Scan for the cell matching the given text and deliver its (X, Y) coordinate at center. 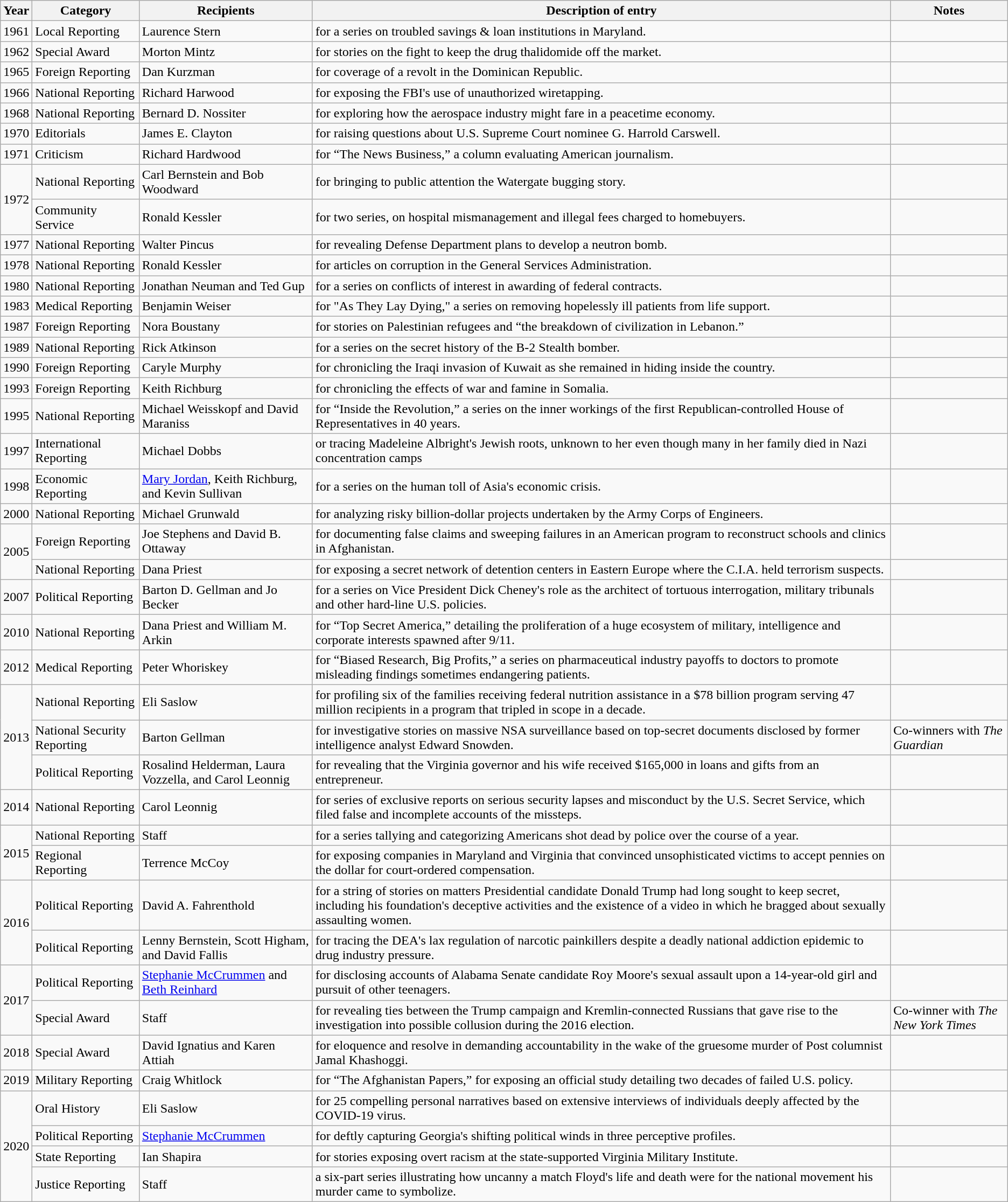
for analyzing risky billion-dollar projects undertaken by the Army Corps of Engineers. (601, 514)
2012 (16, 667)
for a series on conflicts of interest in awarding of federal contracts. (601, 286)
for bringing to public attention the Watergate bugging story. (601, 182)
for articles on corruption in the General Services Administration. (601, 265)
Local Reporting (86, 31)
2018 (16, 1052)
for exploring how the aerospace industry might fare in a peacetime economy. (601, 113)
Editorials (86, 134)
2016 (16, 923)
Regional Reporting (86, 863)
Nora Boustany (226, 327)
for "As They Lay Dying," a series on removing hopelessly ill patients from life support. (601, 306)
Community Service (86, 216)
Joe Stephens and David B. Ottaway (226, 542)
for stories on Palestinian refugees and “the breakdown of civilization in Lebanon.” (601, 327)
for a series on troubled savings & loan institutions in Maryland. (601, 31)
for a series tallying and categorizing Americans shot dead by police over the course of a year. (601, 835)
for chronicling the Iraqi invasion of Kuwait as she remained in hiding inside the country. (601, 368)
1966 (16, 93)
Co-winner with The New York Times (949, 1018)
for revealing that the Virginia governor and his wife received $165,000 in loans and gifts from an entrepreneur. (601, 772)
for investigative stories on massive NSA surveillance based on top-secret documents disclosed by former intelligence analyst Edward Snowden. (601, 737)
for a series on Vice President Dick Cheney's role as the architect of tortuous interrogation, military tribunals and other hard-line U.S. policies. (601, 597)
for stories exposing overt racism at the state-supported Virginia Military Institute. (601, 1156)
Notes (949, 11)
Criticism (86, 154)
2007 (16, 597)
for 25 compelling personal narratives based on extensive interviews of individuals deeply affected by the COVID-19 virus. (601, 1108)
Mary Jordan, Keith Richburg, and Kevin Sullivan (226, 486)
Terrence McCoy (226, 863)
1987 (16, 327)
1961 (16, 31)
1962 (16, 52)
for exposing a secret network of detention centers in Eastern Europe where the C.I.A. held terrorism suspects. (601, 569)
for deftly capturing Georgia's shifting political winds in three perceptive profiles. (601, 1136)
Stephanie McCrummen and Beth Reinhard (226, 982)
Rick Atkinson (226, 347)
Stephanie McCrummen (226, 1136)
Description of entry (601, 11)
National Security Reporting (86, 737)
Bernard D. Nossiter (226, 113)
Walter Pincus (226, 244)
Recipients (226, 11)
1978 (16, 265)
Dan Kurzman (226, 72)
Michael Weisskopf and David Maraniss (226, 416)
for eloquence and resolve in demanding accountability in the wake of the gruesome murder of Post columnist Jamal Khashoggi. (601, 1052)
Michael Grunwald (226, 514)
Co-winners with The Guardian (949, 737)
for documenting false claims and sweeping failures in an American program to reconstruct schools and clinics in Afghanistan. (601, 542)
for “Inside the Revolution,” a series on the inner workings of the first Republican-controlled House of Representatives in 40 years. (601, 416)
Michael Dobbs (226, 451)
Caryle Murphy (226, 368)
1972 (16, 199)
State Reporting (86, 1156)
Economic Reporting (86, 486)
Laurence Stern (226, 31)
a six-part series illustrating how uncanny a match Floyd's life and death were for the national movement his murder came to symbolize. (601, 1184)
for raising questions about U.S. Supreme Court nominee G. Harrold Carswell. (601, 134)
for exposing the FBI's use of unauthorized wiretapping. (601, 93)
for a series on the secret history of the B-2 Stealth bomber. (601, 347)
1980 (16, 286)
Dana Priest (226, 569)
1968 (16, 113)
Lenny Bernstein, Scott Higham, and David Fallis (226, 948)
Richard Harwood (226, 93)
Carl Bernstein and Bob Woodward (226, 182)
1971 (16, 154)
David A. Fahrenthold (226, 905)
for disclosing accounts of Alabama Senate candidate Roy Moore's sexual assault upon a 14-year-old girl and pursuit of other teenagers. (601, 982)
Craig Whitlock (226, 1080)
or tracing Madeleine Albright's Jewish roots, unknown to her even though many in her family died in Nazi concentration camps (601, 451)
2020 (16, 1146)
2005 (16, 551)
International Reporting (86, 451)
2010 (16, 632)
1993 (16, 388)
Jonathan Neuman and Ted Gup (226, 286)
1989 (16, 347)
for coverage of a revolt in the Dominican Republic. (601, 72)
2000 (16, 514)
for stories on the fight to keep the drug thalidomide off the market. (601, 52)
Barton Gellman (226, 737)
Oral History (86, 1108)
2014 (16, 808)
Barton D. Gellman and Jo Becker (226, 597)
2013 (16, 737)
Peter Whoriskey (226, 667)
for “The Afghanistan Papers,” for exposing an official study detailing two decades of failed U.S. policy. (601, 1080)
1990 (16, 368)
for “Top Secret America,” detailing the proliferation of a huge ecosystem of military, intelligence and corporate interests spawned after 9/11. (601, 632)
Richard Hardwood (226, 154)
Benjamin Weiser (226, 306)
Military Reporting (86, 1080)
1983 (16, 306)
Rosalind Helderman, Laura Vozzella, and Carol Leonnig (226, 772)
for a series on the human toll of Asia's economic crisis. (601, 486)
1977 (16, 244)
for two series, on hospital mismanagement and illegal fees charged to homebuyers. (601, 216)
for tracing the DEA's lax regulation of narcotic painkillers despite a deadly national addiction epidemic to drug industry pressure. (601, 948)
for revealing Defense Department plans to develop a neutron bomb. (601, 244)
1997 (16, 451)
for chronicling the effects of war and famine in Somalia. (601, 388)
1965 (16, 72)
2015 (16, 853)
Dana Priest and William M. Arkin (226, 632)
1970 (16, 134)
Ian Shapira (226, 1156)
2017 (16, 1000)
David Ignatius and Karen Attiah (226, 1052)
James E. Clayton (226, 134)
1998 (16, 486)
Morton Mintz (226, 52)
Category (86, 11)
1995 (16, 416)
for “The News Business,” a column evaluating American journalism. (601, 154)
2019 (16, 1080)
Justice Reporting (86, 1184)
Keith Richburg (226, 388)
Carol Leonnig (226, 808)
Year (16, 11)
